Detect which cell encompasses the target text, then output its (X, Y) center coordinate. 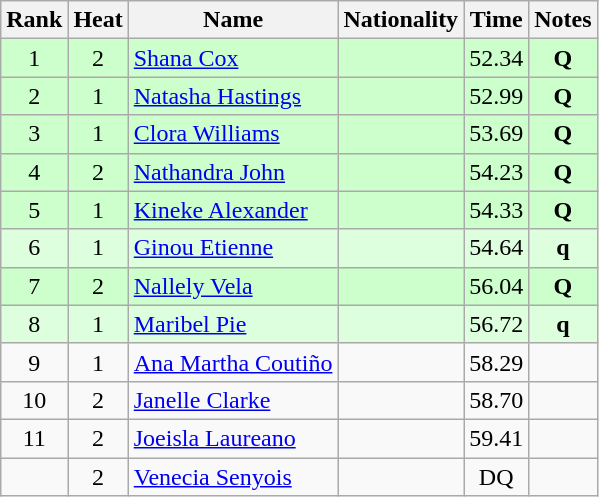
56.04 (496, 286)
Venecia Senyois (233, 477)
Rank (34, 20)
Ginou Etienne (233, 248)
54.64 (496, 248)
10 (34, 400)
6 (34, 248)
Natasha Hastings (233, 96)
58.29 (496, 362)
Joeisla Laureano (233, 438)
8 (34, 324)
52.99 (496, 96)
Notes (563, 20)
53.69 (496, 134)
Maribel Pie (233, 324)
59.41 (496, 438)
Janelle Clarke (233, 400)
Nathandra John (233, 172)
52.34 (496, 58)
DQ (496, 477)
4 (34, 172)
Name (233, 20)
Nationality (401, 20)
Clora Williams (233, 134)
Ana Martha Coutiño (233, 362)
7 (34, 286)
5 (34, 210)
11 (34, 438)
Kineke Alexander (233, 210)
Shana Cox (233, 58)
Heat (98, 20)
3 (34, 134)
56.72 (496, 324)
54.23 (496, 172)
Nallely Vela (233, 286)
9 (34, 362)
Time (496, 20)
58.70 (496, 400)
54.33 (496, 210)
